Locate the cell with the specified text and output its (x, y) center coordinate. 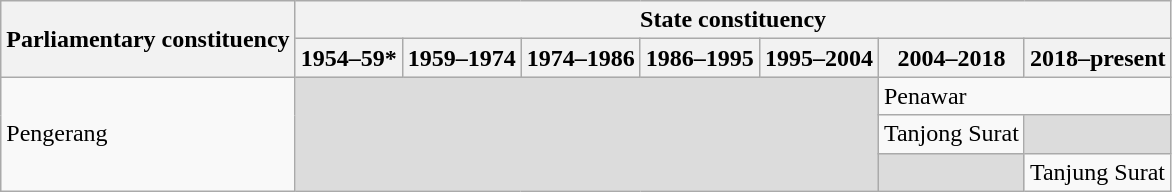
Parliamentary constituency (148, 39)
2004–2018 (951, 58)
Penawar (1024, 96)
1986–1995 (700, 58)
1954–59* (348, 58)
1959–1974 (462, 58)
1974–1986 (580, 58)
Tanjung Surat (1098, 172)
Tanjong Surat (951, 134)
2018–present (1098, 58)
1995–2004 (818, 58)
State constituency (733, 20)
Pengerang (148, 134)
